Locate the cell with the specified text and output its (X, Y) center coordinate. 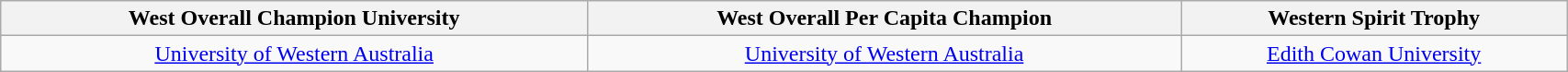
West Overall Champion University (294, 18)
West Overall Per Capita Champion (885, 18)
Western Spirit Trophy (1374, 18)
Edith Cowan University (1374, 54)
